Extract the [X, Y] coordinate from the center of the cell holding the provided text.  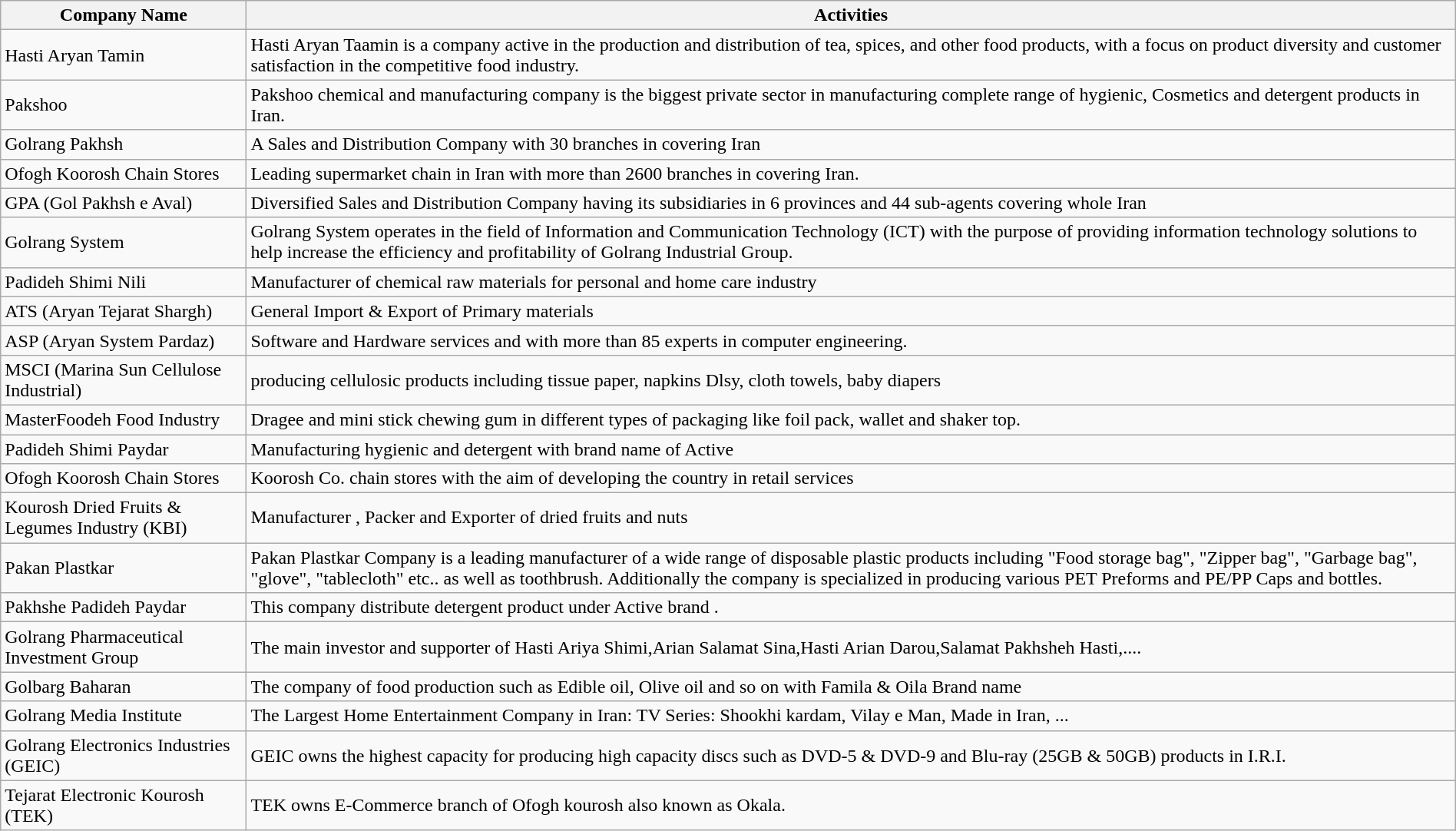
Pakhshe Padideh Paydar [124, 608]
The main investor and supporter of Hasti Ariya Shimi,Arian Salamat Sina,Hasti Arian Darou,Salamat Pakhsheh Hasti,.... [851, 647]
Golrang Pharmaceutical Investment Group [124, 647]
MSCI (Marina Sun Cellulose Industrial) [124, 379]
Koorosh Co. chain stores with the aim of developing the country in retail services [851, 478]
Company Name [124, 15]
Hasti Aryan Tamin [124, 55]
Leading supermarket chain in Iran with more than 2600 branches in covering Iran. [851, 174]
Padideh Shimi Paydar [124, 449]
TEK owns E-Commerce branch of Ofogh kourosh also known as Okala. [851, 805]
Activities [851, 15]
Tejarat Electronic Kourosh (TEK) [124, 805]
Golrang Electronics Industries (GEIC) [124, 756]
Pakan Plastkar [124, 568]
Manufacturer of chemical raw materials for personal and home care industry [851, 282]
GEIC owns the highest capacity for producing high capacity discs such as DVD-5 & DVD-9 and Blu-ray (25GB & 50GB) products in I.R.I. [851, 756]
A Sales and Distribution Company with 30 branches in covering Iran [851, 144]
Golbarg Baharan [124, 687]
ATS (Aryan Tejarat Shargh) [124, 311]
Kourosh Dried Fruits & Legumes Industry (KBI) [124, 518]
Pakshoo [124, 104]
The Largest Home Entertainment Company in Iran: TV Series: Shookhi kardam, Vilay e Man, Made in Iran, ... [851, 716]
Golrang Media Institute [124, 716]
MasterFoodeh Food Industry [124, 419]
Software and Hardware services and with more than 85 experts in computer engineering. [851, 340]
ASP (Aryan System Pardaz) [124, 340]
Golrang System [124, 243]
The company of food production such as Edible oil, Olive oil and so on with Famila & Oila Brand name [851, 687]
This company distribute detergent product under Active brand . [851, 608]
Golrang Pakhsh [124, 144]
Manufacturing hygienic and detergent with brand name of Active [851, 449]
GPA (Gol Pakhsh e Aval) [124, 203]
Dragee and mini stick chewing gum in different types of packaging like foil pack, wallet and shaker top. [851, 419]
producing cellulosic products including tissue paper, napkins Dlsy, cloth towels, baby diapers [851, 379]
Manufacturer , Packer and Exporter of dried fruits and nuts [851, 518]
Padideh Shimi Nili [124, 282]
General Import & Export of Primary materials [851, 311]
Diversified Sales and Distribution Company having its subsidiaries in 6 provinces and 44 sub-agents covering whole Iran [851, 203]
